From the cell containing the given text, extract its center point as (X, Y) coordinate. 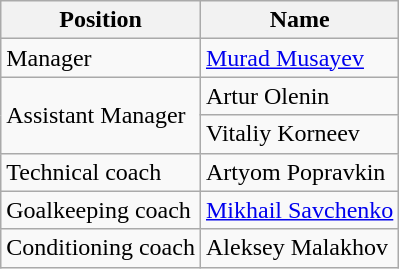
Conditioning coach (101, 248)
Goalkeeping coach (101, 210)
Artyom Popravkin (299, 172)
Mikhail Savchenko (299, 210)
Technical coach (101, 172)
Aleksey Malakhov (299, 248)
Artur Olenin (299, 96)
Position (101, 20)
Assistant Manager (101, 115)
Name (299, 20)
Manager (101, 58)
Murad Musayev (299, 58)
Vitaliy Korneev (299, 134)
